Locate the cell with the specified text and output its (X, Y) center coordinate. 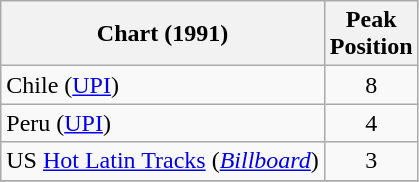
3 (371, 161)
4 (371, 123)
Peru (UPI) (163, 123)
US Hot Latin Tracks (Billboard) (163, 161)
Peak Position (371, 34)
Chart (1991) (163, 34)
Chile (UPI) (163, 85)
8 (371, 85)
